Output the (X, Y) coordinate of the center of the cell containing the given text.  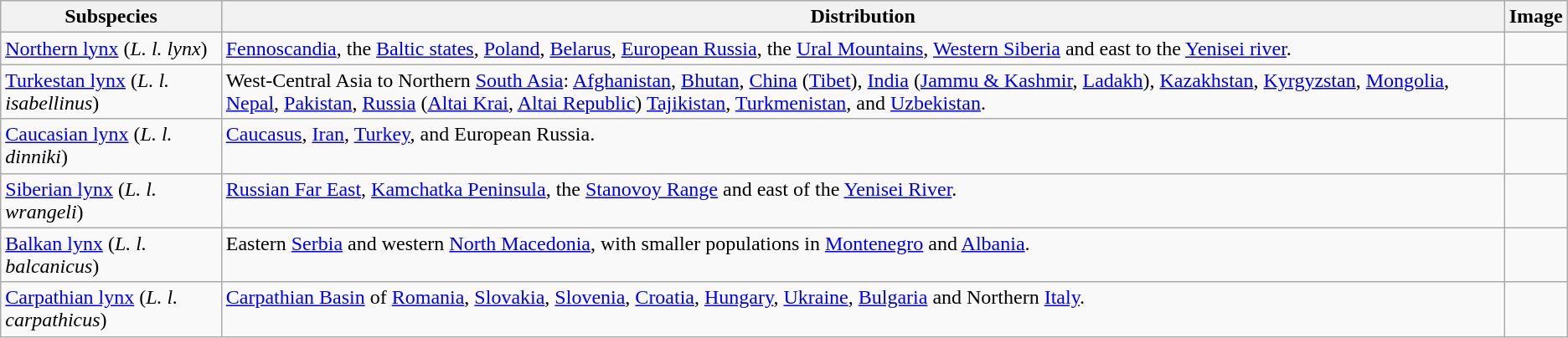
Carpathian lynx (L. l. carpathicus) (111, 310)
Carpathian Basin of Romania, Slovakia, Slovenia, Croatia, Hungary, Ukraine, Bulgaria and Northern Italy. (863, 310)
Subspecies (111, 17)
Caucasus, Iran, Turkey, and European Russia. (863, 146)
Siberian lynx (L. l. wrangeli) (111, 201)
Northern lynx (L. l. lynx) (111, 49)
Balkan lynx (L. l. balcanicus) (111, 254)
Fennoscandia, the Baltic states, Poland, Belarus, European Russia, the Ural Mountains, Western Siberia and east to the Yenisei river. (863, 49)
Caucasian lynx (L. l. dinniki) (111, 146)
Russian Far East, Kamchatka Peninsula, the Stanovoy Range and east of the Yenisei River. (863, 201)
Distribution (863, 17)
Image (1536, 17)
Turkestan lynx (L. l. isabellinus) (111, 92)
Eastern Serbia and western North Macedonia, with smaller populations in Montenegro and Albania. (863, 254)
